Return the (x, y) coordinate for the center point of the cell that contains the specified text.  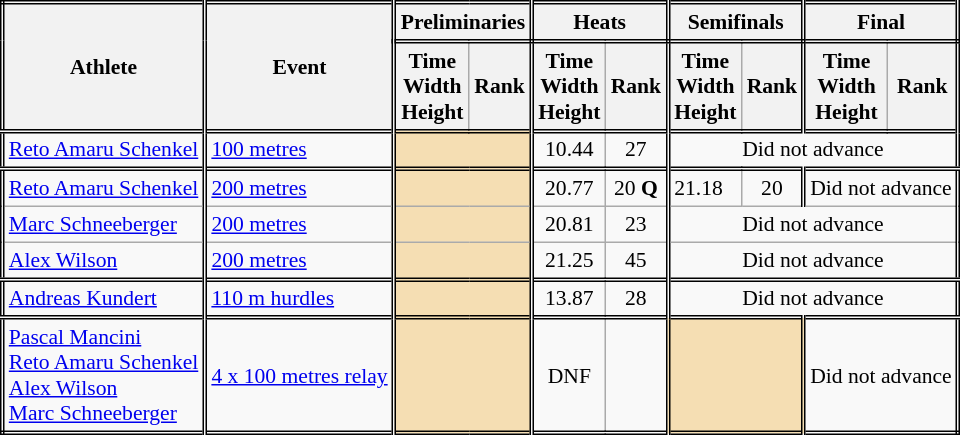
110 m hurdles (300, 298)
Heats (600, 22)
Pascal ManciniReto Amaru SchenkelAlex WilsonMarc Schneeberger (104, 376)
4 x 100 metres relay (300, 376)
Andreas Kundert (104, 298)
20 (773, 188)
Event (300, 67)
Alex Wilson (104, 260)
20.77 (569, 188)
21.25 (569, 260)
DNF (569, 376)
Athlete (104, 67)
Marc Schneeberger (104, 225)
Final (882, 22)
Preliminaries (462, 22)
20 Q (637, 188)
45 (637, 260)
27 (637, 150)
100 metres (300, 150)
Semifinals (736, 22)
20.81 (569, 225)
21.18 (705, 188)
23 (637, 225)
13.87 (569, 298)
28 (637, 298)
10.44 (569, 150)
